Pinpoint the cell where the given text exists, returning its [x, y] midpoint coordinate. 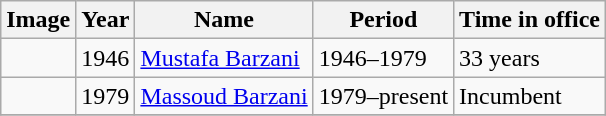
Image [38, 20]
1946–1979 [383, 58]
Time in office [530, 20]
1946 [106, 58]
1979–present [383, 96]
1979 [106, 96]
33 years [530, 58]
Mustafa Barzani [224, 58]
Name [224, 20]
Massoud Barzani [224, 96]
Period [383, 20]
Incumbent [530, 96]
Year [106, 20]
